Determine the [X, Y] coordinate at the center of the cell enclosing the given text.  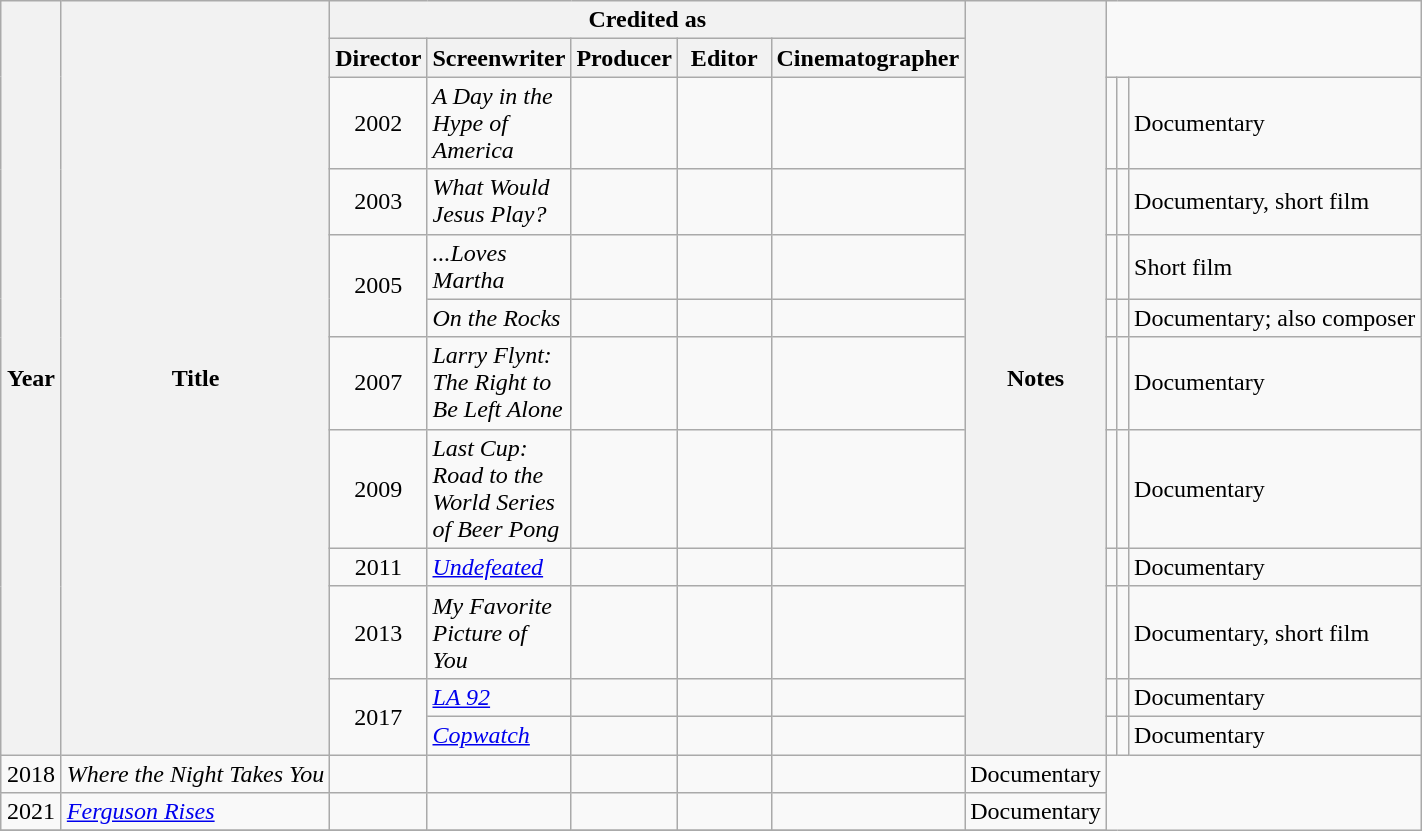
A Day in the Hype of America [499, 123]
2003 [378, 202]
2009 [378, 488]
Documentary; also composer [1275, 318]
Short film [1275, 266]
2007 [378, 383]
2017 [378, 716]
On the Rocks [499, 318]
Year [32, 378]
What Would Jesus Play? [499, 202]
...Loves Martha [499, 266]
Credited as [648, 20]
2013 [378, 632]
2018 [32, 773]
Ferguson Rises [195, 812]
Editor [724, 58]
LA 92 [499, 697]
Notes [1036, 378]
Cinematographer [868, 58]
Larry Flynt: The Right to Be Left Alone [499, 383]
My Favorite Picture of You [499, 632]
Title [195, 378]
Where the Night Takes You [195, 773]
Copwatch [499, 735]
Last Cup: Road to the World Series of Beer Pong [499, 488]
2005 [378, 286]
2011 [378, 567]
2002 [378, 123]
Undefeated [499, 567]
Director [378, 58]
Screenwriter [499, 58]
Producer [624, 58]
2021 [32, 812]
